Search for the cell housing the specified text and yield its (x, y) center coordinate. 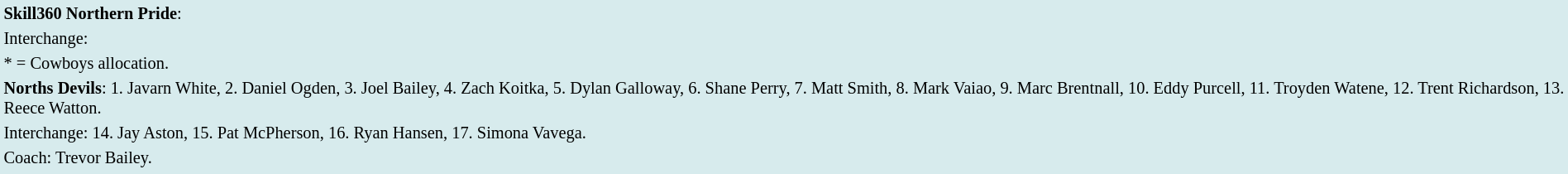
Interchange: (784, 38)
Coach: Trevor Bailey. (784, 157)
Skill360 Northern Pride: (784, 13)
Interchange: 14. Jay Aston, 15. Pat McPherson, 16. Ryan Hansen, 17. Simona Vavega. (784, 133)
* = Cowboys allocation. (784, 63)
